Scan for the cell matching the given text and deliver its [x, y] coordinate at center. 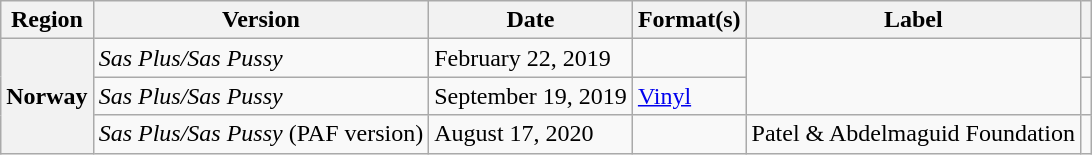
Format(s) [689, 20]
Norway [47, 96]
Sas Plus/Sas Pussy (PAF version) [261, 134]
Version [261, 20]
Vinyl [689, 96]
February 22, 2019 [531, 58]
Date [531, 20]
August 17, 2020 [531, 134]
September 19, 2019 [531, 96]
Region [47, 20]
Label [913, 20]
Patel & Abdelmaguid Foundation [913, 134]
